Search for the cell housing the specified text and yield its [x, y] center coordinate. 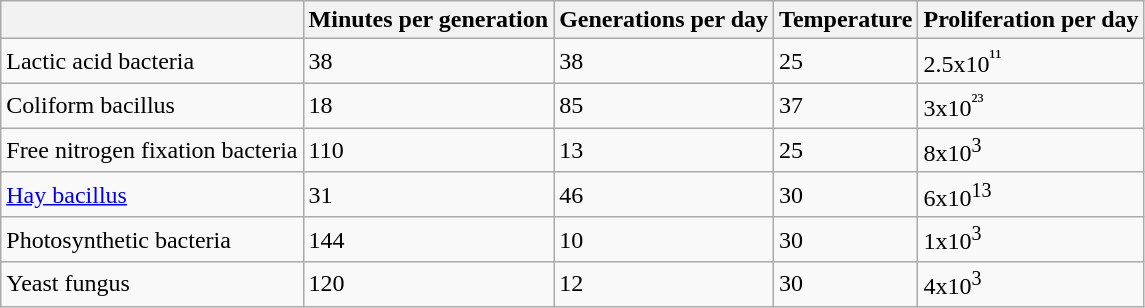
13 [664, 150]
3x10²³ [1031, 106]
10 [664, 240]
1x103 [1031, 240]
120 [428, 284]
37 [846, 106]
31 [428, 194]
Coliform bacillus [152, 106]
Photosynthetic bacteria [152, 240]
Free nitrogen fixation bacteria [152, 150]
12 [664, 284]
Yeast fungus [152, 284]
18 [428, 106]
85 [664, 106]
4x103 [1031, 284]
Generations per day [664, 20]
2.5x10¹¹ [1031, 62]
Lactic acid bacteria [152, 62]
8x103 [1031, 150]
Hay bacillus [152, 194]
Proliferation per day [1031, 20]
110 [428, 150]
6x1013 [1031, 194]
Minutes per generation [428, 20]
Temperature [846, 20]
46 [664, 194]
144 [428, 240]
